Provide the (x, y) coordinate of the cell's center where the given text is located.  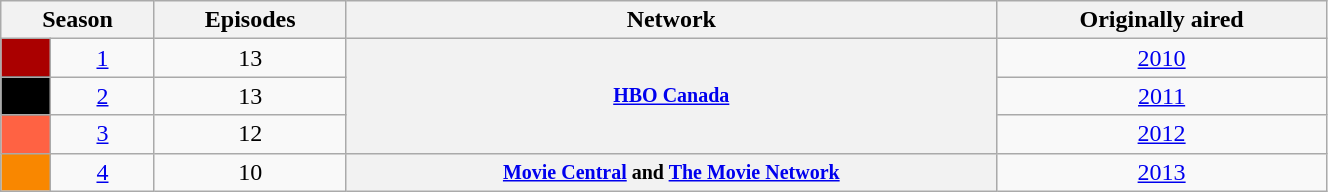
2010 (1162, 58)
HBO Canada (672, 96)
2 (103, 96)
Network (672, 20)
3 (103, 134)
Episodes (250, 20)
12 (250, 134)
1 (103, 58)
2012 (1162, 134)
Originally aired (1162, 20)
2011 (1162, 96)
2013 (1162, 172)
10 (250, 172)
Movie Central and The Movie Network (672, 172)
4 (103, 172)
Season (78, 20)
